Capture the cell that displays the provided text and extract its [X, Y] central coordinate. 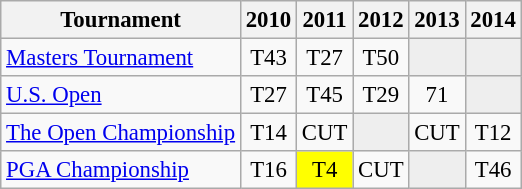
T45 [325, 95]
The Open Championship [121, 133]
2013 [437, 20]
T50 [381, 58]
T46 [493, 170]
2012 [381, 20]
T12 [493, 133]
71 [437, 95]
2011 [325, 20]
U.S. Open [121, 95]
2014 [493, 20]
T14 [268, 133]
T16 [268, 170]
Tournament [121, 20]
T29 [381, 95]
2010 [268, 20]
PGA Championship [121, 170]
T4 [325, 170]
Masters Tournament [121, 58]
T43 [268, 58]
